Return the [x, y] coordinate for the center point of the cell that contains the specified text.  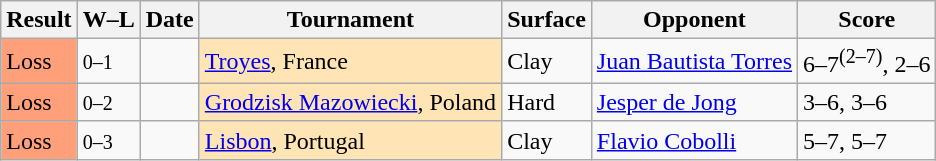
Troyes, France [350, 62]
Flavio Cobolli [694, 140]
5–7, 5–7 [867, 140]
Date [170, 20]
Score [867, 20]
Surface [547, 20]
W–L [108, 20]
Jesper de Jong [694, 102]
Tournament [350, 20]
Lisbon, Portugal [350, 140]
Grodzisk Mazowiecki, Poland [350, 102]
6–7(2–7), 2–6 [867, 62]
Result [39, 20]
0–2 [108, 102]
0–1 [108, 62]
0–3 [108, 140]
Opponent [694, 20]
3–6, 3–6 [867, 102]
Juan Bautista Torres [694, 62]
Hard [547, 102]
